Identify which cell holds the provided text, then report its [X, Y] central coordinate. 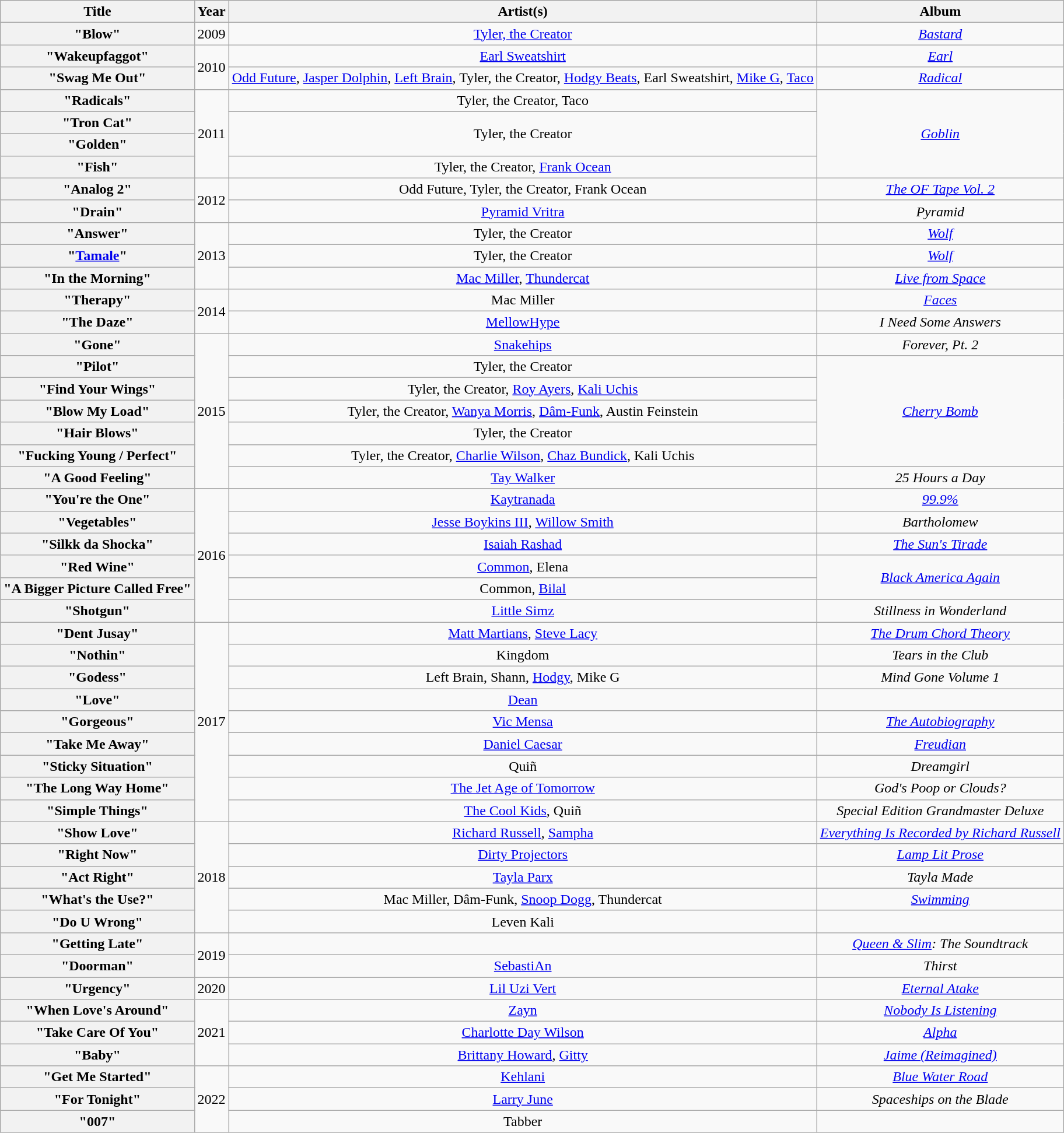
"Vegetables" [97, 522]
Spaceships on the Blade [940, 1099]
Daniel Caesar [523, 744]
"Gone" [97, 345]
Odd Future, Jasper Dolphin, Left Brain, Tyler, the Creator, Hodgy Beats, Earl Sweatshirt, Mike G, Taco [523, 78]
"In the Morning" [97, 278]
"A Bigger Picture Called Free" [97, 588]
"A Good Feeling" [97, 478]
Jaime (Reimagined) [940, 1055]
Tabber [523, 1121]
"Dent Jusay" [97, 633]
2009 [211, 34]
Jesse Boykins III, Willow Smith [523, 522]
"Therapy" [97, 300]
2011 [211, 134]
Goblin [940, 134]
Vic Mensa [523, 722]
"Get Me Started" [97, 1077]
Odd Future, Tyler, the Creator, Frank Ocean [523, 189]
Mac Miller, Thundercat [523, 278]
Dean [523, 700]
Year [211, 12]
"Love" [97, 700]
2013 [211, 255]
"Take Me Away" [97, 744]
Everything Is Recorded by Richard Russell [940, 833]
The Jet Age of Tomorrow [523, 788]
"Getting Late" [97, 943]
Snakehips [523, 345]
"Fish" [97, 167]
I Need Some Answers [940, 322]
2010 [211, 67]
"Godess" [97, 678]
Lil Uzi Vert [523, 988]
"Drain" [97, 211]
2021 [211, 1033]
The Cool Kids, Quiñ [523, 811]
Alpha [940, 1033]
"Pilot" [97, 367]
Mind Gone Volume 1 [940, 678]
Zayn [523, 1011]
2017 [211, 722]
2018 [211, 877]
Eternal Atake [940, 988]
Mac Miller [523, 300]
2014 [211, 311]
Artist(s) [523, 12]
"Gorgeous" [97, 722]
Black America Again [940, 577]
"Hair Blows" [97, 433]
The Drum Chord Theory [940, 633]
"Right Now" [97, 855]
Special Edition Grandmaster Deluxe [940, 811]
Isaiah Rashad [523, 544]
"Golden" [97, 145]
Thirst [940, 966]
2019 [211, 955]
"Find Your Wings" [97, 389]
"Answer" [97, 233]
Tears in the Club [940, 655]
Tyler, the Creator, Frank Ocean [523, 167]
Leven Kali [523, 921]
2022 [211, 1099]
"Nothin" [97, 655]
25 Hours a Day [940, 478]
"Baby" [97, 1055]
Charlotte Day Wilson [523, 1033]
"What's the Use?" [97, 899]
Tyler, the Creator, Charlie Wilson, Chaz Bundick, Kali Uchis [523, 455]
Radical [940, 78]
"Blow My Load" [97, 411]
Pyramid Vritra [523, 211]
Freudian [940, 744]
"The Long Way Home" [97, 788]
Left Brain, Shann, Hodgy, Mike G [523, 678]
Tay Walker [523, 478]
"Take Care Of You" [97, 1033]
Brittany Howard, Gitty [523, 1055]
"Simple Things" [97, 811]
"Do U Wrong" [97, 921]
Bartholomew [940, 522]
Swimming [940, 899]
"When Love's Around" [97, 1011]
Bastard [940, 34]
"Fucking Young / Perfect" [97, 455]
Blue Water Road [940, 1077]
"Urgency" [97, 988]
Tyler, the Creator, Taco [523, 100]
Tayla Made [940, 877]
Lamp Lit Prose [940, 855]
Tyler, the Creator, Roy Ayers, Kali Uchis [523, 389]
Common, Elena [523, 566]
Tayla Parx [523, 877]
Common, Bilal [523, 588]
"Doorman" [97, 966]
Little Simz [523, 611]
Kaytranada [523, 500]
Pyramid [940, 211]
Album [940, 12]
Richard Russell, Sampha [523, 833]
Queen & Slim: The Soundtrack [940, 943]
2020 [211, 988]
"Tamale" [97, 255]
"Wakeupfaggot" [97, 56]
Cherry Bomb [940, 411]
Kingdom [523, 655]
"Show Love" [97, 833]
"Sticky Situation" [97, 766]
99.9% [940, 500]
"Silkk da Shocka" [97, 544]
"For Tonight" [97, 1099]
2016 [211, 555]
"Act Right" [97, 877]
Earl Sweatshirt [523, 56]
"Blow" [97, 34]
God's Poop or Clouds? [940, 788]
Matt Martians, Steve Lacy [523, 633]
The Autobiography [940, 722]
SebastiAn [523, 966]
2015 [211, 411]
Kehlani [523, 1077]
"Radicals" [97, 100]
"Swag Me Out" [97, 78]
Quiñ [523, 766]
"007" [97, 1121]
The Sun's Tirade [940, 544]
Live from Space [940, 278]
Tyler, the Creator, Wanya Morris, Dâm-Funk, Austin Feinstein [523, 411]
"Shotgun" [97, 611]
Nobody Is Listening [940, 1011]
Forever, Pt. 2 [940, 345]
"You're the One" [97, 500]
Larry June [523, 1099]
Title [97, 12]
Earl [940, 56]
The OF Tape Vol. 2 [940, 189]
Dreamgirl [940, 766]
Dirty Projectors [523, 855]
MellowHype [523, 322]
Faces [940, 300]
Stillness in Wonderland [940, 611]
Mac Miller, Dâm-Funk, Snoop Dogg, Thundercat [523, 899]
"Red Wine" [97, 566]
"Tron Cat" [97, 122]
"The Daze" [97, 322]
"Analog 2" [97, 189]
2012 [211, 200]
